Extract the (X, Y) coordinate from the center of the cell holding the provided text.  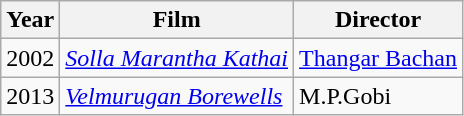
M.P.Gobi (378, 96)
2002 (30, 58)
Director (378, 20)
Year (30, 20)
2013 (30, 96)
Thangar Bachan (378, 58)
Film (177, 20)
Solla Marantha Kathai (177, 58)
Velmurugan Borewells (177, 96)
